Capture the cell that displays the provided text and extract its [x, y] central coordinate. 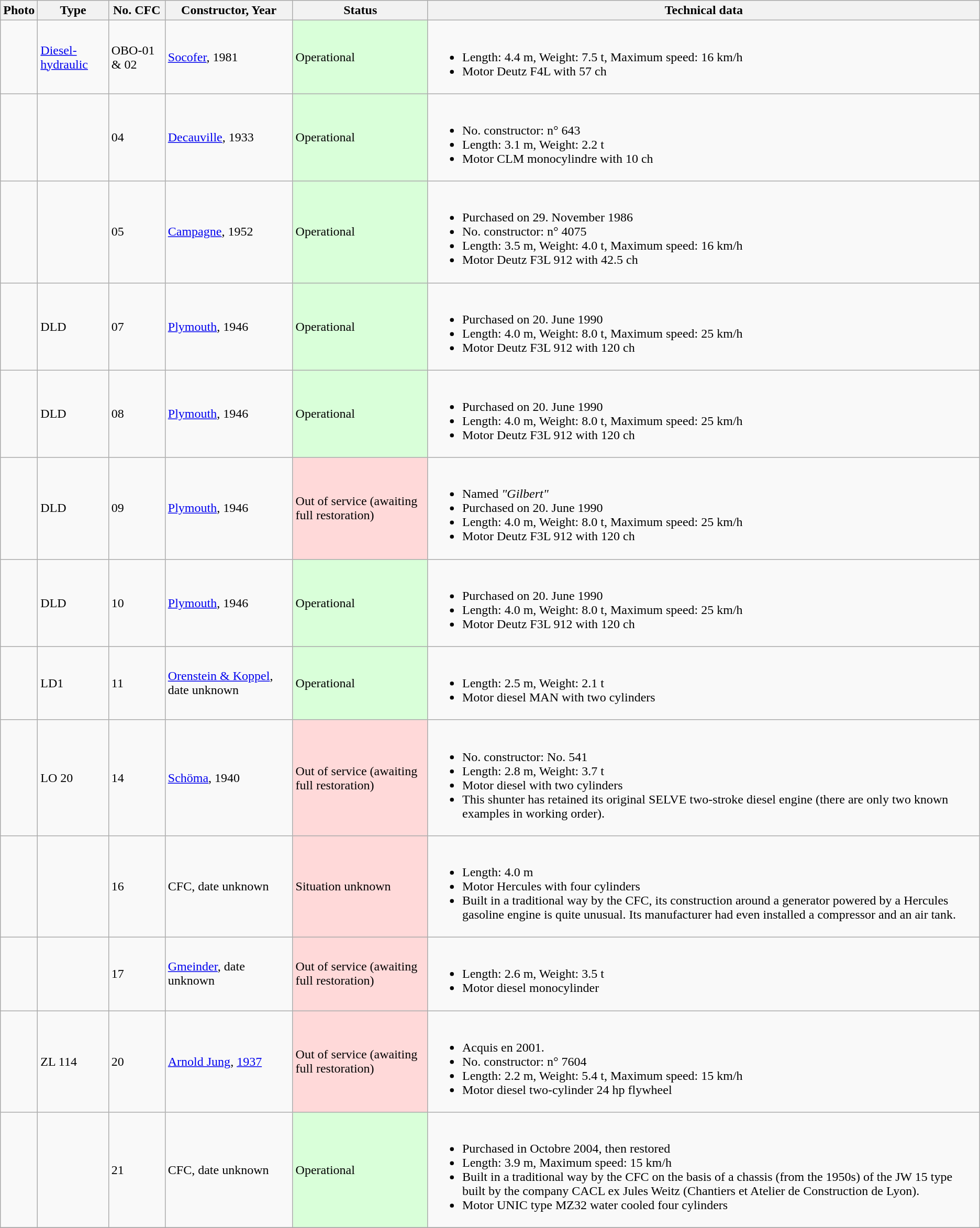
Named "Gilbert"Purchased on 20. June 1990Length: 4.0 m, Weight: 8.0 t, Maximum speed: 25 km/hMotor Deutz F3L 912 with 120 ch [704, 508]
No. CFC [137, 10]
Type [73, 10]
09 [137, 508]
Technical data [704, 10]
Acquis en 2001.No. constructor: n° 7604Length: 2.2 m, Weight: 5.4 t, Maximum speed: 15 km/hMotor diesel two-cylinder 24 hp flywheel [704, 1061]
10 [137, 603]
Situation unknown [360, 886]
LO 20 [73, 778]
ZL 114 [73, 1061]
04 [137, 137]
Constructor, Year [229, 10]
08 [137, 414]
Purchased on 29. November 1986No. constructor: n° 4075Length: 3.5 m, Weight: 4.0 t, Maximum speed: 16 km/hMotor Deutz F3L 912 with 42.5 ch [704, 232]
Socofer, 1981 [229, 57]
Orenstein & Koppel, date unknown [229, 683]
Length: 2.5 m, Weight: 2.1 tMotor diesel MAN with two cylinders [704, 683]
Campagne, 1952 [229, 232]
Length: 2.6 m, Weight: 3.5 tMotor diesel monocylinder [704, 974]
Decauville, 1933 [229, 137]
Schöma, 1940 [229, 778]
Length: 4.4 m, Weight: 7.5 t, Maximum speed: 16 km/hMotor Deutz F4L with 57 ch [704, 57]
17 [137, 974]
No. constructor: n° 643Length: 3.1 m, Weight: 2.2 tMotor CLM monocylindre with 10 ch [704, 137]
Arnold Jung, 1937 [229, 1061]
OBO-01 & 02 [137, 57]
20 [137, 1061]
LD1 [73, 683]
11 [137, 683]
Gmeinder, date unknown [229, 974]
07 [137, 327]
21 [137, 1170]
Photo [19, 10]
14 [137, 778]
Status [360, 10]
Diesel-hydraulic [73, 57]
16 [137, 886]
05 [137, 232]
